Search for the cell housing the specified text and yield its (X, Y) center coordinate. 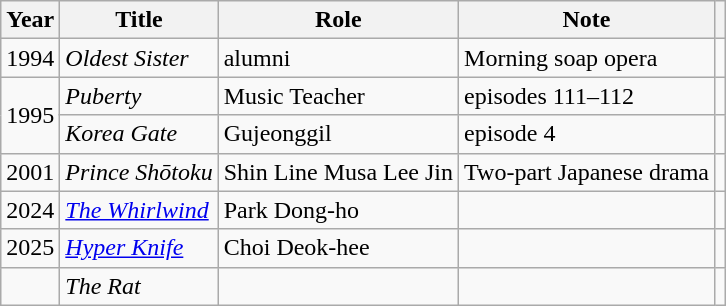
Puberty (139, 96)
Prince Shōtoku (139, 172)
Morning soap opera (587, 58)
Title (139, 20)
Music Teacher (338, 96)
alumni (338, 58)
Two-part Japanese drama (587, 172)
Park Dong-ho (338, 210)
Hyper Knife (139, 248)
Choi Deok-hee (338, 248)
2025 (30, 248)
2024 (30, 210)
Shin Line Musa Lee Jin (338, 172)
Year (30, 20)
1995 (30, 115)
Korea Gate (139, 134)
Oldest Sister (139, 58)
episode 4 (587, 134)
Note (587, 20)
Role (338, 20)
episodes 111–112 (587, 96)
Gujeonggil (338, 134)
The Whirlwind (139, 210)
The Rat (139, 286)
2001 (30, 172)
1994 (30, 58)
